Capture the cell that displays the provided text and extract its [X, Y] central coordinate. 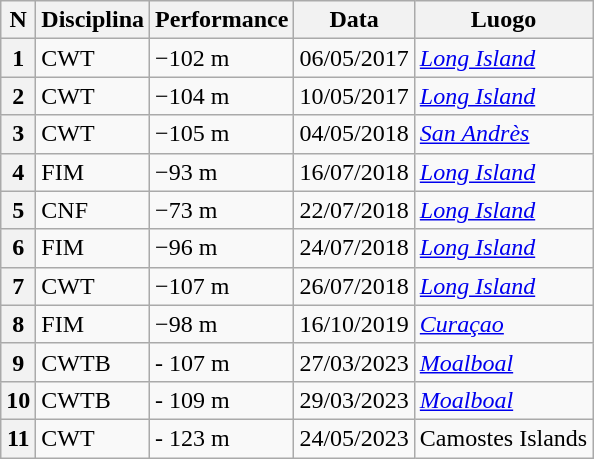
Performance [222, 20]
Curaçao [503, 324]
5 [18, 210]
- 123 m [222, 438]
4 [18, 172]
11 [18, 438]
Data [354, 20]
10/05/2017 [354, 96]
−104 m [222, 96]
24/07/2018 [354, 248]
- 109 m [222, 400]
26/07/2018 [354, 286]
10 [18, 400]
−96 m [222, 248]
7 [18, 286]
04/05/2018 [354, 134]
N [18, 20]
2 [18, 96]
9 [18, 362]
−107 m [222, 286]
6 [18, 248]
3 [18, 134]
06/05/2017 [354, 58]
1 [18, 58]
16/10/2019 [354, 324]
Luogo [503, 20]
27/03/2023 [354, 362]
San Andrès [503, 134]
−93 m [222, 172]
8 [18, 324]
16/07/2018 [354, 172]
−73 m [222, 210]
−102 m [222, 58]
−98 m [222, 324]
24/05/2023 [354, 438]
−105 m [222, 134]
29/03/2023 [354, 400]
Camostes Islands [503, 438]
Disciplina [93, 20]
CNF [93, 210]
- 107 m [222, 362]
22/07/2018 [354, 210]
